Detect which cell encompasses the target text, then output its (x, y) center coordinate. 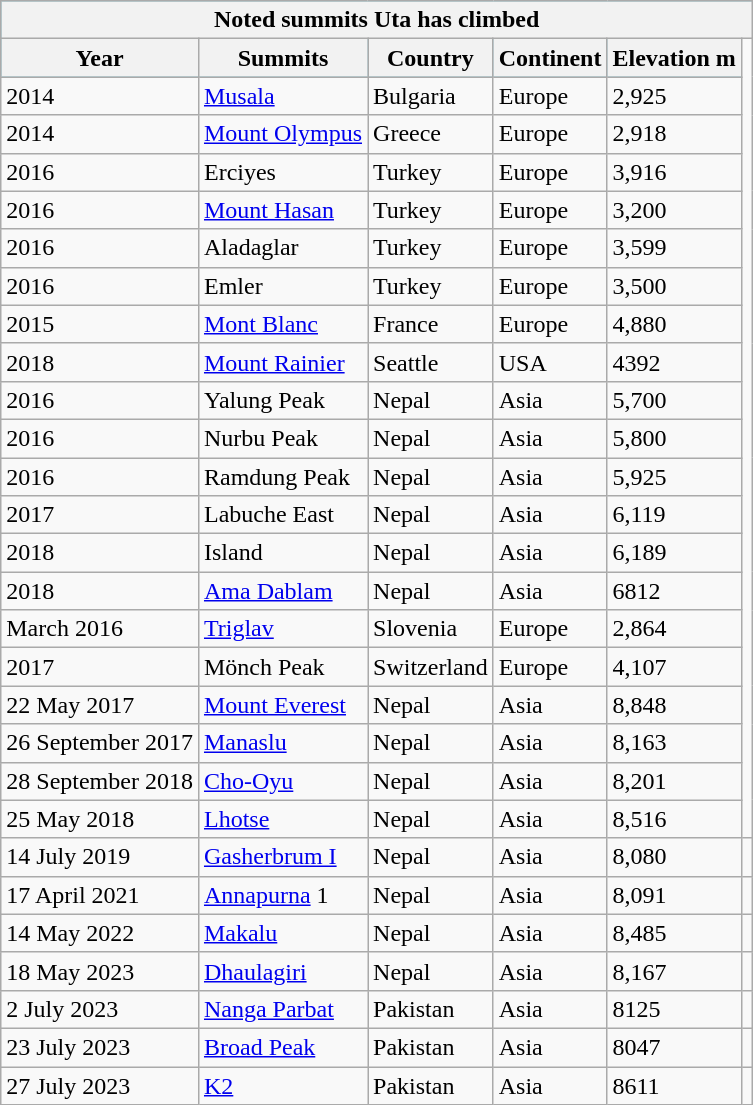
8,163 (674, 743)
6,189 (674, 553)
18 May 2023 (100, 971)
Broad Peak (282, 1047)
5,925 (674, 477)
Triglav (282, 629)
Switzerland (431, 667)
Mount Olympus (282, 134)
Slovenia (431, 629)
6,119 (674, 515)
8125 (674, 1009)
Mönch Peak (282, 667)
USA (550, 362)
28 September 2018 (100, 781)
Mont Blanc (282, 324)
Manaslu (282, 743)
8,516 (674, 819)
Country (431, 58)
Yalung Peak (282, 400)
K2 (282, 1085)
8,080 (674, 857)
Erciyes (282, 172)
14 May 2022 (100, 933)
23 July 2023 (100, 1047)
4,880 (674, 324)
Year (100, 58)
8,485 (674, 933)
Bulgaria (431, 96)
Ramdung Peak (282, 477)
Mount Hasan (282, 210)
25 May 2018 (100, 819)
March 2016 (100, 629)
2 July 2023 (100, 1009)
4392 (674, 362)
Mount Rainier (282, 362)
Cho-Oyu (282, 781)
Musala (282, 96)
Island (282, 553)
Nanga Parbat (282, 1009)
Emler (282, 286)
3,500 (674, 286)
8,091 (674, 895)
Summits (282, 58)
Greece (431, 134)
2,925 (674, 96)
8,167 (674, 971)
Gasherbrum I (282, 857)
8611 (674, 1085)
Elevation m (674, 58)
27 July 2023 (100, 1085)
Mount Everest (282, 705)
Annapurna 1 (282, 895)
17 April 2021 (100, 895)
Continent (550, 58)
2015 (100, 324)
22 May 2017 (100, 705)
Dhaulagiri (282, 971)
3,599 (674, 248)
Lhotse (282, 819)
4,107 (674, 667)
8047 (674, 1047)
Aladaglar (282, 248)
Makalu (282, 933)
Noted summits Uta has climbed (377, 20)
8,848 (674, 705)
5,700 (674, 400)
3,916 (674, 172)
Seattle (431, 362)
2,918 (674, 134)
8,201 (674, 781)
France (431, 324)
2,864 (674, 629)
5,800 (674, 438)
14 July 2019 (100, 857)
Ama Dablam (282, 591)
Labuche East (282, 515)
Nurbu Peak (282, 438)
3,200 (674, 210)
26 September 2017 (100, 743)
6812 (674, 591)
